Detect which cell encompasses the target text, then output its [x, y] center coordinate. 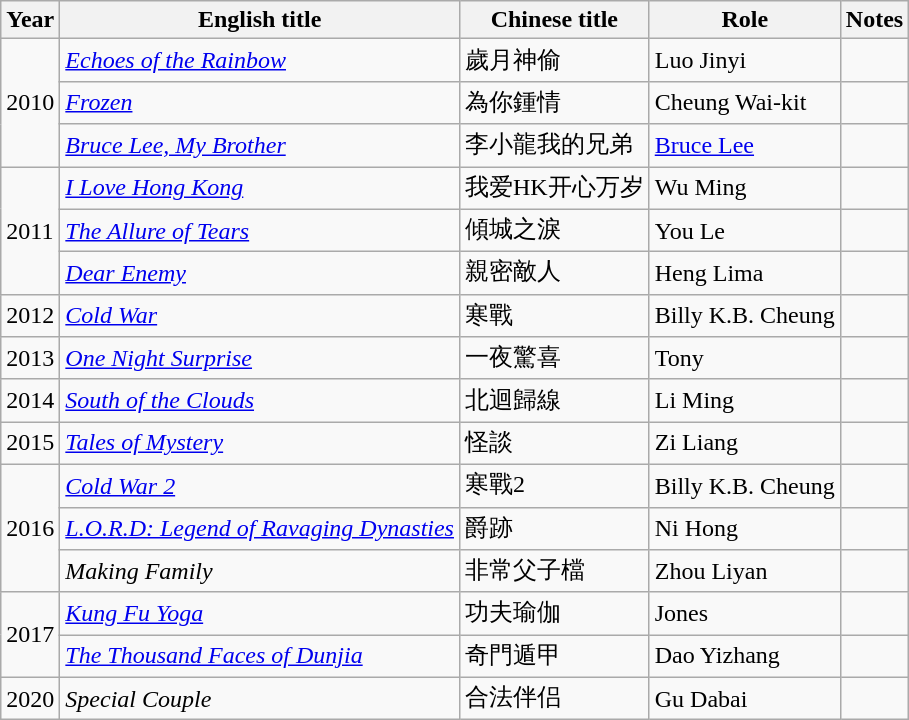
Dao Yizhang [744, 656]
South of the Clouds [260, 400]
歲月神偷 [554, 60]
Li Ming [744, 400]
Dear Enemy [260, 274]
Special Couple [260, 698]
Tales of Mystery [260, 444]
Bruce Lee [744, 146]
我爱HK开心万岁 [554, 188]
Cheung Wai-kit [744, 102]
Year [30, 20]
Luo Jinyi [744, 60]
2020 [30, 698]
Notes [874, 20]
寒戰2 [554, 486]
Zi Liang [744, 444]
非常父子檔 [554, 572]
合法伴侣 [554, 698]
Chinese title [554, 20]
You Le [744, 230]
2014 [30, 400]
爵跡 [554, 528]
傾城之淚 [554, 230]
Ni Hong [744, 528]
Echoes of the Rainbow [260, 60]
一夜驚喜 [554, 358]
L.O.R.D: Legend of Ravaging Dynasties [260, 528]
Jones [744, 614]
2013 [30, 358]
2015 [30, 444]
親密敵人 [554, 274]
Kung Fu Yoga [260, 614]
The Thousand Faces of Dunjia [260, 656]
One Night Surprise [260, 358]
Tony [744, 358]
Cold War [260, 316]
奇門遁甲 [554, 656]
Gu Dabai [744, 698]
Frozen [260, 102]
寒戰 [554, 316]
Bruce Lee, My Brother [260, 146]
北迴歸線 [554, 400]
怪談 [554, 444]
功夫瑜伽 [554, 614]
2017 [30, 634]
2012 [30, 316]
李小龍我的兄弟 [554, 146]
為你鍾情 [554, 102]
Heng Lima [744, 274]
Zhou Liyan [744, 572]
I Love Hong Kong [260, 188]
Making Family [260, 572]
2011 [30, 230]
The Allure of Tears [260, 230]
2016 [30, 528]
Wu Ming [744, 188]
English title [260, 20]
Cold War 2 [260, 486]
2010 [30, 103]
Role [744, 20]
